Return the (X, Y) coordinate for the center point of the cell that contains the specified text.  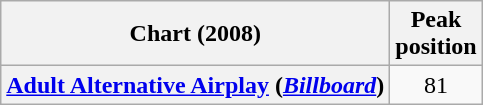
Adult Alternative Airplay (Billboard) (196, 85)
Chart (2008) (196, 34)
81 (436, 85)
Peakposition (436, 34)
